Identify which cell holds the provided text, then report its [X, Y] central coordinate. 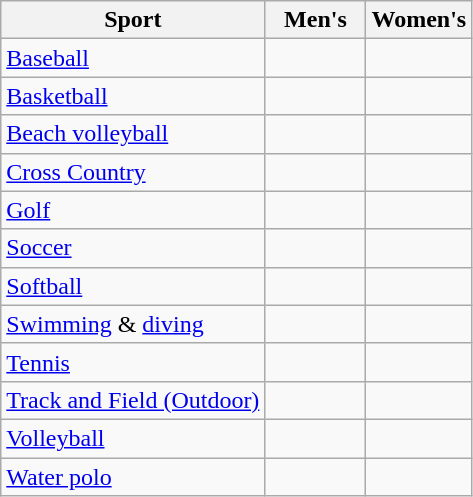
Golf [133, 210]
Track and Field (Outdoor) [133, 400]
Sport [133, 20]
Soccer [133, 248]
Men's [316, 20]
Volleyball [133, 438]
Tennis [133, 362]
Basketball [133, 96]
Beach volleyball [133, 134]
Softball [133, 286]
Water polo [133, 477]
Swimming & diving [133, 324]
Baseball [133, 58]
Cross Country [133, 172]
Women's [419, 20]
